Capture the cell that displays the provided text and extract its (X, Y) central coordinate. 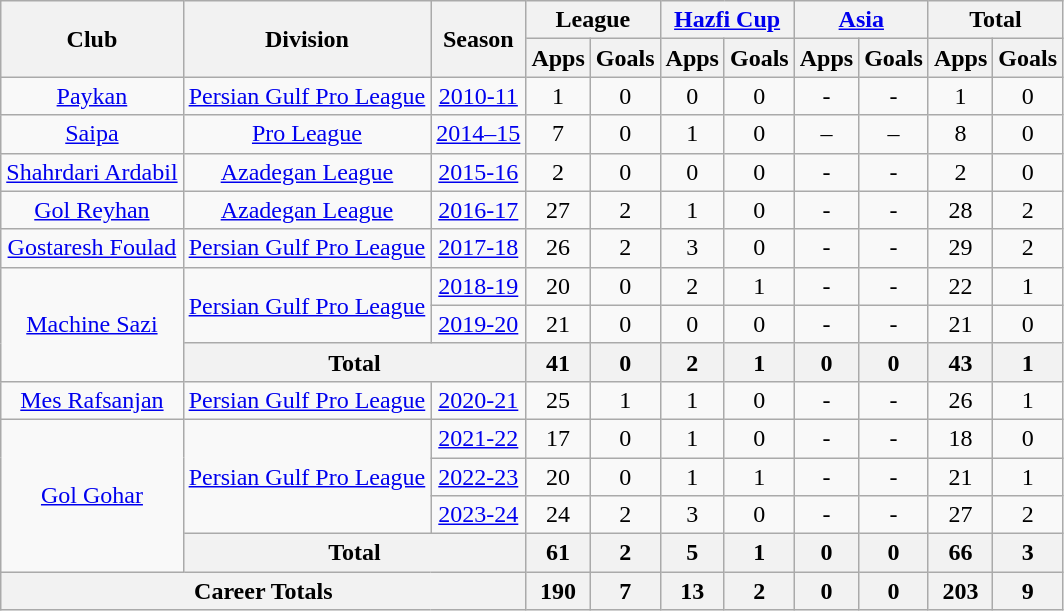
2023-24 (478, 515)
Saipa (92, 134)
24 (558, 515)
Gol Reyhan (92, 210)
Division (307, 39)
2014–15 (478, 134)
Club (92, 39)
Gol Gohar (92, 495)
9 (1028, 591)
2017-18 (478, 248)
190 (558, 591)
Gostaresh Foulad (92, 248)
Pro League (307, 134)
Career Totals (264, 591)
5 (692, 553)
Hazfi Cup (727, 20)
13 (692, 591)
Asia (861, 20)
League (593, 20)
22 (960, 286)
18 (960, 438)
2022-23 (478, 477)
Season (478, 39)
203 (960, 591)
Shahrdari Ardabil (92, 172)
43 (960, 362)
28 (960, 210)
2018-19 (478, 286)
17 (558, 438)
41 (558, 362)
66 (960, 553)
2015-16 (478, 172)
Mes Rafsanjan (92, 400)
61 (558, 553)
2016-17 (478, 210)
2010-11 (478, 96)
8 (960, 134)
Paykan (92, 96)
29 (960, 248)
2020-21 (478, 400)
2021-22 (478, 438)
25 (558, 400)
2019-20 (478, 324)
Machine Sazi (92, 324)
